Search for the cell housing the specified text and yield its [x, y] center coordinate. 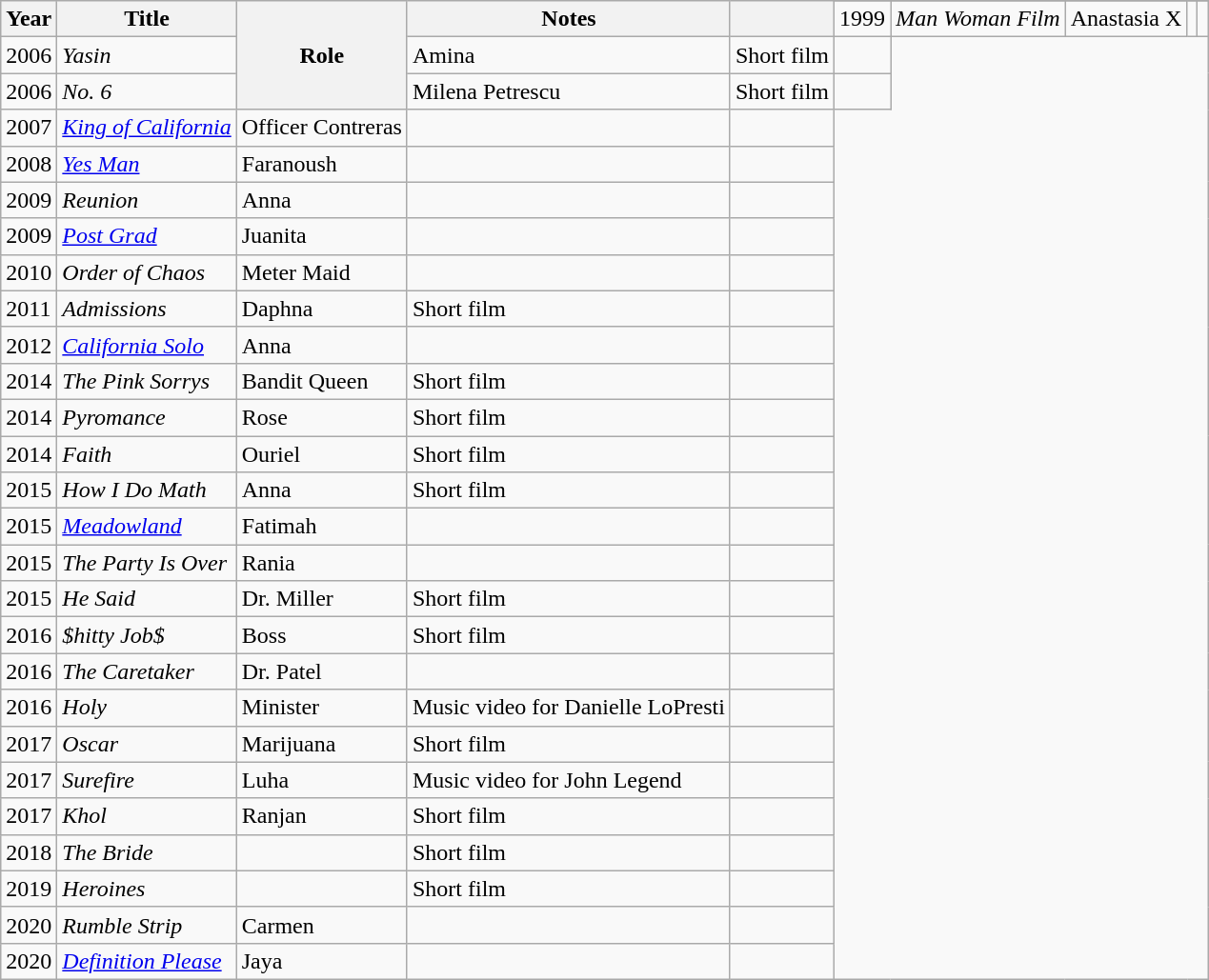
Daphna [322, 309]
King of California [147, 128]
Man Woman Film [978, 19]
Ouriel [322, 454]
Anastasia X [1126, 19]
Khol [147, 816]
Jaya [322, 961]
Carmen [322, 925]
Definition Please [147, 961]
Ranjan [322, 816]
2019 [29, 889]
Role [322, 55]
Amina [568, 55]
1999 [863, 19]
Meadowland [147, 527]
Heroines [147, 889]
Dr. Patel [322, 671]
2008 [29, 164]
Year [29, 19]
The Party Is Over [147, 563]
Faith [147, 454]
Rania [322, 563]
Milena Petrescu [568, 91]
Minister [322, 708]
Marijuana [322, 744]
2018 [29, 852]
Boss [322, 635]
Reunion [147, 200]
2012 [29, 345]
The Caretaker [147, 671]
Luha [322, 780]
2010 [29, 272]
Oscar [147, 744]
Bandit Queen [322, 381]
Juanita [322, 236]
Yasin [147, 55]
2011 [29, 309]
The Pink Sorrys [147, 381]
Officer Contreras [322, 128]
Notes [568, 19]
No. 6 [147, 91]
Yes Man [147, 164]
Music video for John Legend [568, 780]
Fatimah [322, 527]
Music video for Danielle LoPresti [568, 708]
How I Do Math [147, 490]
Order of Chaos [147, 272]
Holy [147, 708]
The Bride [147, 852]
$hitty Job$ [147, 635]
Rumble Strip [147, 925]
Dr. Miller [322, 599]
2007 [29, 128]
Admissions [147, 309]
Meter Maid [322, 272]
Surefire [147, 780]
Post Grad [147, 236]
Faranoush [322, 164]
He Said [147, 599]
Title [147, 19]
Rose [322, 417]
California Solo [147, 345]
Pyromance [147, 417]
